Search for the cell housing the specified text and yield its (x, y) center coordinate. 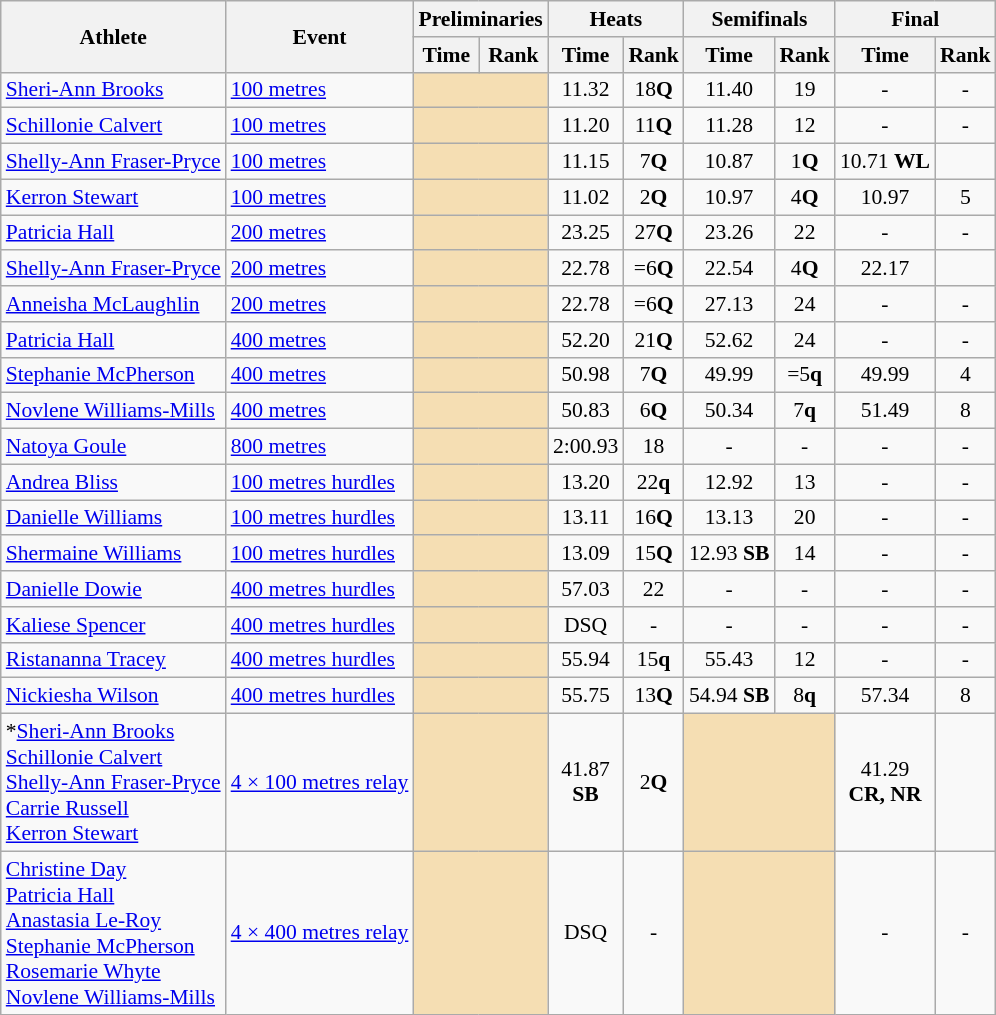
52.62 (730, 340)
Christine DayPatricia HallAnastasia Le-RoyStephanie McPhersonRosemarie WhyteNovlene Williams-Mills (114, 932)
Heats (616, 19)
50.83 (586, 411)
10.87 (730, 162)
54.94 SB (730, 696)
7q (804, 411)
Sheri-Ann Brooks (114, 90)
Ristananna Tracey (114, 660)
Kerron Stewart (114, 197)
=5q (804, 375)
5 (966, 197)
Kaliese Spencer (114, 625)
27.13 (730, 304)
4 (966, 375)
Event (320, 36)
Athlete (114, 36)
Stephanie McPherson (114, 375)
Semifinals (760, 19)
20 (804, 518)
14 (804, 554)
Danielle Williams (114, 518)
Preliminaries (480, 19)
22.17 (885, 269)
8q (804, 696)
2:00.93 (586, 447)
16Q (654, 518)
Andrea Bliss (114, 482)
57.34 (885, 696)
55.75 (586, 696)
57.03 (586, 589)
11.40 (730, 90)
15Q (654, 554)
55.94 (586, 660)
22q (654, 482)
6Q (654, 411)
51.49 (885, 411)
13 (804, 482)
*Sheri-Ann BrooksSchillonie CalvertShelly-Ann Fraser-PryceCarrie RussellKerron Stewart (114, 783)
10.71 WL (885, 162)
52.20 (586, 340)
12.92 (730, 482)
4 × 400 metres relay (320, 932)
11.02 (586, 197)
50.98 (586, 375)
Shermaine Williams (114, 554)
Nickiesha Wilson (114, 696)
11.20 (586, 126)
13Q (654, 696)
11.15 (586, 162)
13.13 (730, 518)
13.20 (586, 482)
Schillonie Calvert (114, 126)
4 × 100 metres relay (320, 783)
12.93 SB (730, 554)
800 metres (320, 447)
55.43 (730, 660)
19 (804, 90)
Danielle Dowie (114, 589)
Natoya Goule (114, 447)
27Q (654, 233)
Final (916, 19)
41.87SB (586, 783)
23.26 (730, 233)
18Q (654, 90)
11.28 (730, 126)
11.32 (586, 90)
41.29CR, NR (885, 783)
50.34 (730, 411)
11Q (654, 126)
Novlene Williams-Mills (114, 411)
13.11 (586, 518)
15q (654, 660)
1Q (804, 162)
18 (654, 447)
22.54 (730, 269)
Anneisha McLaughlin (114, 304)
13.09 (586, 554)
23.25 (586, 233)
21Q (654, 340)
